Extract the [x, y] coordinate from the center of the cell holding the provided text.  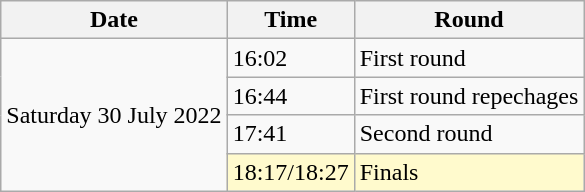
Saturday 30 July 2022 [114, 115]
Finals [469, 172]
Second round [469, 134]
First round repechages [469, 96]
Date [114, 20]
16:02 [290, 58]
First round [469, 58]
17:41 [290, 134]
16:44 [290, 96]
Round [469, 20]
Time [290, 20]
18:17/18:27 [290, 172]
